From the cell containing the given text, extract its center point as (X, Y) coordinate. 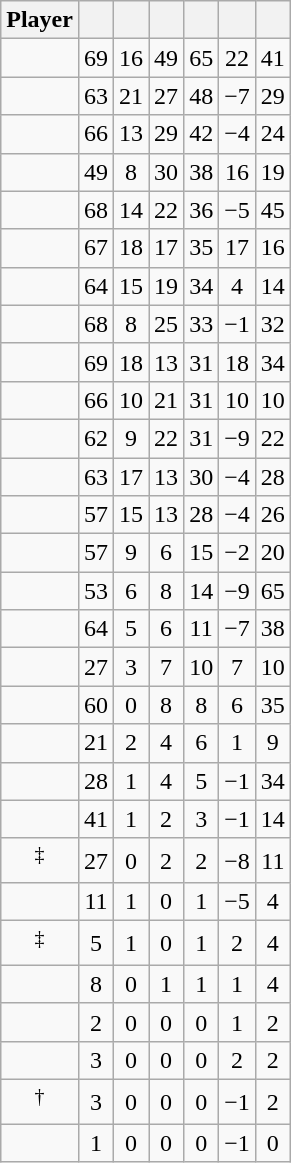
25 (166, 324)
62 (96, 438)
20 (272, 553)
45 (272, 210)
24 (272, 134)
Player (40, 20)
48 (202, 96)
† (40, 1102)
32 (272, 324)
33 (202, 324)
60 (96, 705)
67 (96, 248)
−2 (238, 553)
36 (202, 210)
53 (96, 591)
26 (272, 515)
42 (202, 134)
−8 (238, 860)
